Detect which cell encompasses the target text, then output its [x, y] center coordinate. 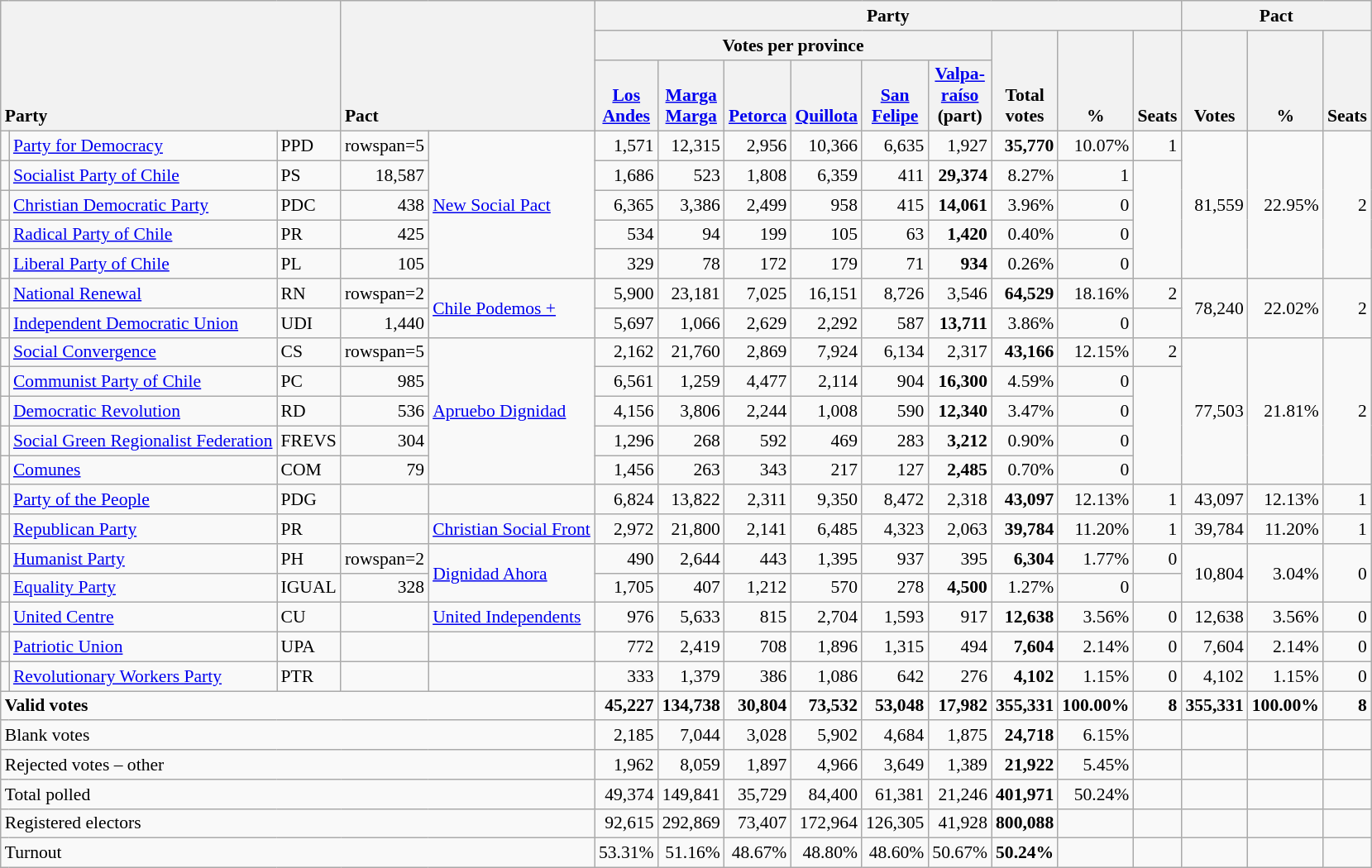
PH [309, 559]
590 [895, 412]
14,061 [959, 205]
18.16% [1095, 293]
6.15% [1095, 736]
COM [309, 470]
Patriotic Union [143, 647]
6,365 [627, 205]
4,500 [959, 588]
3,212 [959, 441]
78 [691, 265]
CS [309, 352]
4,966 [826, 765]
494 [959, 647]
Republican Party [143, 529]
5,697 [627, 323]
22.02% [1285, 308]
1,896 [826, 647]
1,456 [627, 470]
536 [385, 412]
0.26% [1025, 265]
Valid votes [298, 706]
6,485 [826, 529]
5,633 [691, 618]
958 [826, 205]
985 [385, 382]
78,240 [1214, 308]
17,982 [959, 706]
Comunes [143, 470]
FREVS [309, 441]
13,822 [691, 500]
Liberal Party of Chile [143, 265]
815 [758, 618]
18,587 [385, 176]
2,869 [758, 352]
3,649 [895, 765]
425 [385, 235]
1,420 [959, 235]
3.47% [1025, 412]
PDG [309, 500]
1,086 [826, 676]
937 [895, 559]
PPD [309, 146]
534 [627, 235]
53.31% [627, 853]
276 [959, 676]
Dignidad Ahora [511, 574]
Social Convergence [143, 352]
1.27% [1025, 588]
16,151 [826, 293]
16,300 [959, 382]
PDC [309, 205]
2,244 [758, 412]
National Renewal [143, 293]
2,499 [758, 205]
Social Green Regionalist Federation [143, 441]
415 [895, 205]
1,705 [627, 588]
343 [758, 470]
RD [309, 412]
3,386 [691, 205]
772 [627, 647]
1,008 [826, 412]
3.86% [1025, 323]
401,971 [1025, 794]
UPA [309, 647]
411 [895, 176]
SanFelipe [895, 96]
1,927 [959, 146]
917 [959, 618]
443 [758, 559]
Humanist Party [143, 559]
New Social Pact [511, 205]
329 [627, 265]
PTR [309, 676]
292,869 [691, 823]
Turnout [298, 853]
9,350 [826, 500]
490 [627, 559]
2,419 [691, 647]
6,635 [895, 146]
IGUAL [309, 588]
0.40% [1025, 235]
5,902 [826, 736]
800,088 [1025, 823]
21.81% [1285, 411]
Blank votes [298, 736]
Totalvotes [1025, 81]
0.90% [1025, 441]
Petorca [758, 96]
13,711 [959, 323]
592 [758, 441]
587 [895, 323]
48.67% [758, 853]
Democratic Revolution [143, 412]
134,738 [691, 706]
7,924 [826, 352]
1,440 [385, 323]
1,897 [758, 765]
Party of the People [143, 500]
35,729 [758, 794]
904 [895, 382]
283 [895, 441]
523 [691, 176]
3,806 [691, 412]
79 [385, 470]
49,374 [627, 794]
21,246 [959, 794]
Independent Democratic Union [143, 323]
438 [385, 205]
Votes [1214, 81]
7,044 [691, 736]
708 [758, 647]
2,063 [959, 529]
United Independents [511, 618]
328 [385, 588]
PC [309, 382]
45,227 [627, 706]
Registered electors [298, 823]
0.70% [1025, 470]
30,804 [758, 706]
976 [627, 618]
8,472 [895, 500]
1,389 [959, 765]
4,684 [895, 736]
395 [959, 559]
5.45% [1095, 765]
2,485 [959, 470]
1,212 [758, 588]
149,841 [691, 794]
Votes per province [793, 45]
Chile Podemos + [511, 308]
63 [895, 235]
Radical Party of Chile [143, 235]
10,366 [826, 146]
3.04% [1285, 574]
21,922 [1025, 765]
2,317 [959, 352]
2,141 [758, 529]
United Centre [143, 618]
Socialist Party of Chile [143, 176]
UDI [309, 323]
Valpa-raíso(part) [959, 96]
MargaMarga [691, 96]
73,407 [758, 823]
934 [959, 265]
2,629 [758, 323]
81,559 [1214, 205]
304 [385, 441]
2,311 [758, 500]
8.27% [1025, 176]
1,315 [895, 647]
333 [627, 676]
217 [826, 470]
53,048 [895, 706]
50.67% [959, 853]
1,593 [895, 618]
Rejected votes – other [298, 765]
21,760 [691, 352]
21,800 [691, 529]
24,718 [1025, 736]
1,259 [691, 382]
386 [758, 676]
263 [691, 470]
43,166 [1025, 352]
12.15% [1095, 352]
73,532 [826, 706]
64,529 [1025, 293]
127 [895, 470]
4.59% [1025, 382]
1,962 [627, 765]
2,162 [627, 352]
Total polled [298, 794]
CU [309, 618]
172 [758, 265]
PL [309, 265]
RN [309, 293]
3,546 [959, 293]
6,134 [895, 352]
4,323 [895, 529]
10.07% [1095, 146]
1,066 [691, 323]
PS [309, 176]
2,318 [959, 500]
12,315 [691, 146]
Equality Party [143, 588]
126,305 [895, 823]
642 [895, 676]
Apruebo Dignidad [511, 411]
41,928 [959, 823]
Christian Democratic Party [143, 205]
10,804 [1214, 574]
23,181 [691, 293]
6,824 [627, 500]
12,340 [959, 412]
Communist Party of Chile [143, 382]
71 [895, 265]
92,615 [627, 823]
179 [826, 265]
48.80% [826, 853]
1.77% [1095, 559]
Party for Democracy [143, 146]
1,395 [826, 559]
94 [691, 235]
29,374 [959, 176]
6,304 [1025, 559]
2,704 [826, 618]
469 [826, 441]
48.60% [895, 853]
5,900 [627, 293]
LosAndes [627, 96]
4,477 [758, 382]
61,381 [895, 794]
3.96% [1025, 205]
4,156 [627, 412]
2,972 [627, 529]
1,296 [627, 441]
2,292 [826, 323]
278 [895, 588]
570 [826, 588]
1,875 [959, 736]
199 [758, 235]
172,964 [826, 823]
8,726 [895, 293]
8,059 [691, 765]
6,359 [826, 176]
6,561 [627, 382]
51.16% [691, 853]
2,956 [758, 146]
1,379 [691, 676]
77,503 [1214, 411]
407 [691, 588]
1,571 [627, 146]
22.95% [1285, 205]
Revolutionary Workers Party [143, 676]
1,686 [627, 176]
3,028 [758, 736]
7,025 [758, 293]
Quillota [826, 96]
2,114 [826, 382]
Christian Social Front [511, 529]
2,185 [627, 736]
268 [691, 441]
35,770 [1025, 146]
2,644 [691, 559]
84,400 [826, 794]
1,808 [758, 176]
